Find where the given text appears and provide that cell's center as (x, y) coordinate. 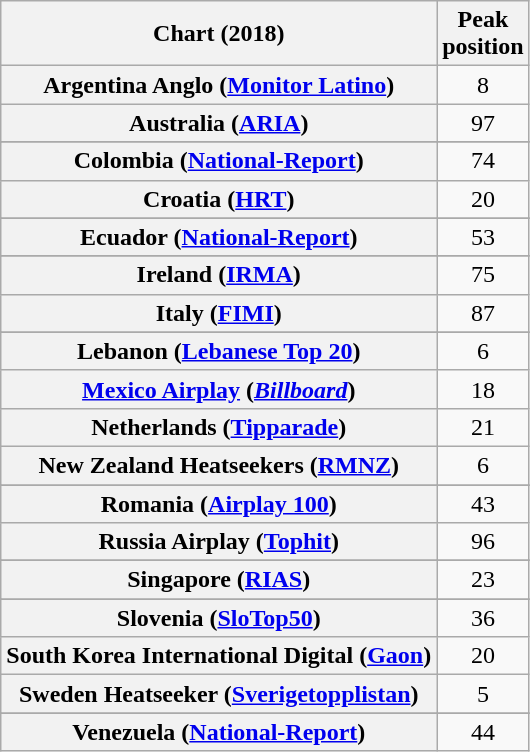
44 (483, 732)
Peak position (483, 34)
Ireland (IRMA) (219, 275)
Venezuela (National-Report) (219, 732)
23 (483, 580)
Argentina Anglo (Monitor Latino) (219, 85)
Italy (FIMI) (219, 313)
87 (483, 313)
Australia (ARIA) (219, 123)
96 (483, 542)
Romania (Airplay 100) (219, 503)
Croatia (HRT) (219, 199)
97 (483, 123)
Slovenia (SloTop50) (219, 618)
Sweden Heatseeker (Sverigetopplistan) (219, 694)
18 (483, 389)
Lebanon (Lebanese Top 20) (219, 351)
Chart (2018) (219, 34)
Netherlands (Tipparade) (219, 427)
36 (483, 618)
New Zealand Heatseekers (RMNZ) (219, 465)
74 (483, 161)
21 (483, 427)
Russia Airplay (Tophit) (219, 542)
South Korea International Digital (Gaon) (219, 656)
Ecuador (National-Report) (219, 237)
Mexico Airplay (Billboard) (219, 389)
75 (483, 275)
8 (483, 85)
43 (483, 503)
Singapore (RIAS) (219, 580)
53 (483, 237)
Colombia (National-Report) (219, 161)
5 (483, 694)
